Search for the cell housing the specified text and yield its (x, y) center coordinate. 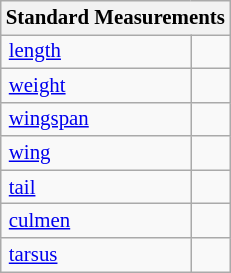
wing (96, 153)
length (96, 51)
tail (96, 187)
wingspan (96, 119)
weight (96, 85)
culmen (96, 221)
Standard Measurements (116, 18)
tarsus (96, 255)
